Scan for the cell matching the given text and deliver its [X, Y] coordinate at center. 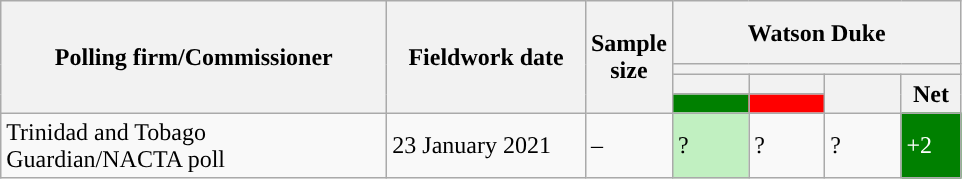
23 January 2021 [486, 146]
Sample size [628, 57]
Trinidad and Tobago Guardian/NACTA poll [194, 146]
Watson Duke [816, 32]
Net [931, 94]
Polling firm/Commissioner [194, 57]
– [628, 146]
+2 [931, 146]
Fieldwork date [486, 57]
